From the cell containing the given text, extract its center point as (X, Y) coordinate. 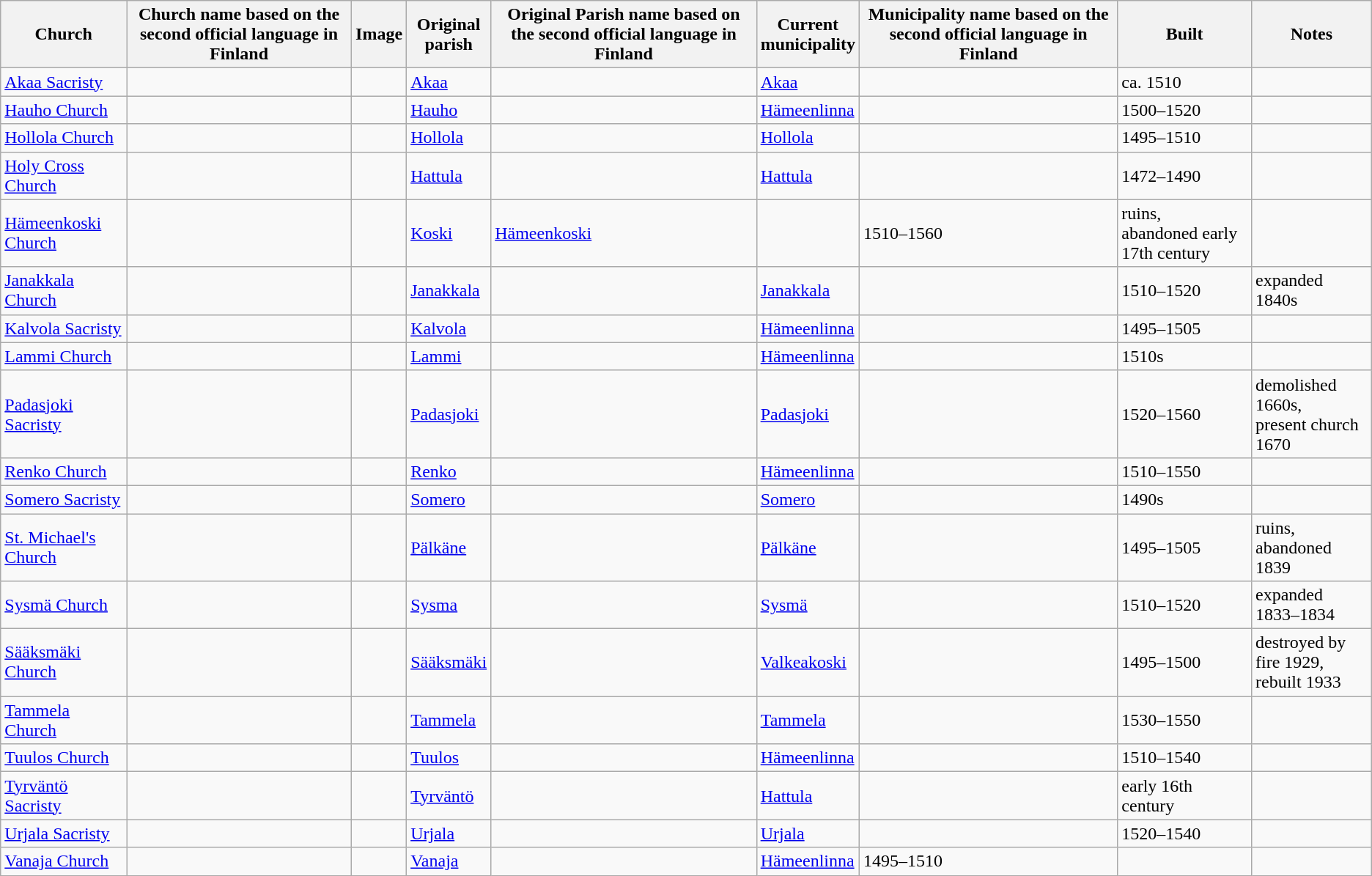
1472–1490 (1184, 176)
Valkeakoski (808, 663)
expanded 1833–1834 (1311, 606)
1520–1560 (1184, 413)
Tyrväntö Sacristy (64, 796)
Koski (449, 233)
1520–1540 (1184, 833)
1490s (1184, 499)
Hollola Church (64, 138)
Original Parish name based on the second official language in Finland (624, 34)
Renko Church (64, 471)
1510–1550 (1184, 471)
Janakkala Church (64, 290)
ruins, abandoned 1839 (1311, 547)
Kalvola (449, 328)
Lammi Church (64, 356)
Tuulos (449, 758)
Hämeenkoski (624, 233)
Notes (1311, 34)
1500–1520 (1184, 110)
Hauho (449, 110)
Akaa Sacristy (64, 82)
Sysma (449, 606)
Urjala Sacristy (64, 833)
early 16th century (1184, 796)
Church name based on the second official language in Finland (239, 34)
Sääksmäki (449, 663)
Tammela Church (64, 720)
St. Michael's Church (64, 547)
Current municipality (808, 34)
Hämeenkoski Church (64, 233)
Padasjoki Sacristy (64, 413)
Built (1184, 34)
ca. 1510 (1184, 82)
Image (380, 34)
1510s (1184, 356)
Tuulos Church (64, 758)
Sysmä Church (64, 606)
Renko (449, 471)
Original parish (449, 34)
Sääksmäki Church (64, 663)
Somero Sacristy (64, 499)
demolished 1660s, present church 1670 (1311, 413)
Church (64, 34)
destroyed by fire 1929, rebuilt 1933 (1311, 663)
1510–1540 (1184, 758)
Lammi (449, 356)
1530–1550 (1184, 720)
Municipality name based on the second official language in Finland (989, 34)
expanded 1840s (1311, 290)
Hauho Church (64, 110)
Tyrväntö (449, 796)
Kalvola Sacristy (64, 328)
1495–1500 (1184, 663)
ruins, abandoned early 17th century (1184, 233)
Vanaja (449, 861)
Vanaja Church (64, 861)
1510–1560 (989, 233)
Sysmä (808, 606)
Holy Cross Church (64, 176)
